Detect which cell encompasses the target text, then output its [x, y] center coordinate. 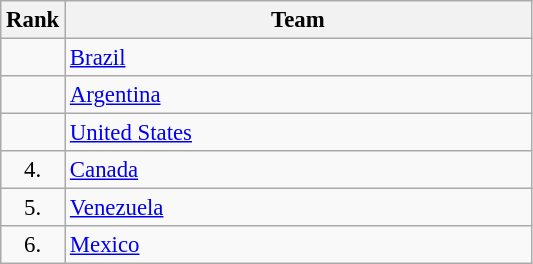
5. [33, 208]
Brazil [298, 58]
Rank [33, 20]
Canada [298, 170]
Venezuela [298, 208]
4. [33, 170]
6. [33, 245]
United States [298, 133]
Team [298, 20]
Mexico [298, 245]
Argentina [298, 95]
